Identify which cell holds the provided text, then report its [X, Y] central coordinate. 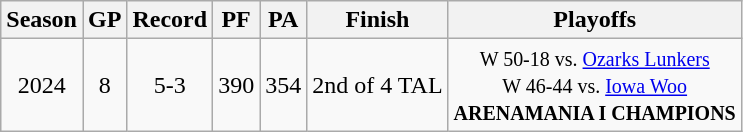
2nd of 4 TAL [378, 85]
390 [236, 85]
PF [236, 20]
W 50-18 vs. Ozarks LunkersW 46-44 vs. Iowa WooARENAMANIA I CHAMPIONS [594, 85]
8 [104, 85]
354 [284, 85]
Record [170, 20]
Season [42, 20]
5-3 [170, 85]
GP [104, 20]
Playoffs [594, 20]
2024 [42, 85]
PA [284, 20]
Finish [378, 20]
